For the text-containing cell, return its midpoint in [X, Y] coordinate format. 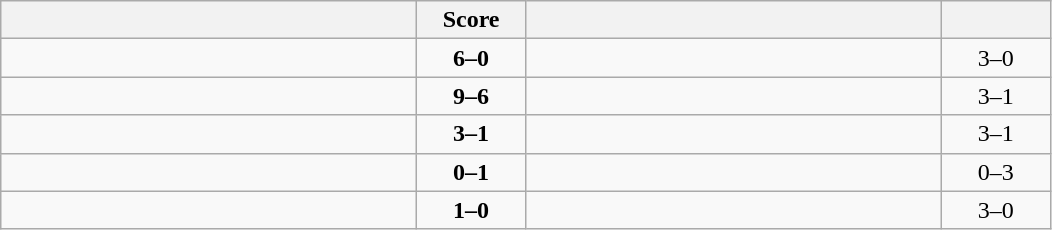
0–3 [996, 172]
6–0 [472, 58]
0–1 [472, 172]
1–0 [472, 210]
Score [472, 20]
9–6 [472, 96]
